Return [X, Y] of the center of cell containing provided text 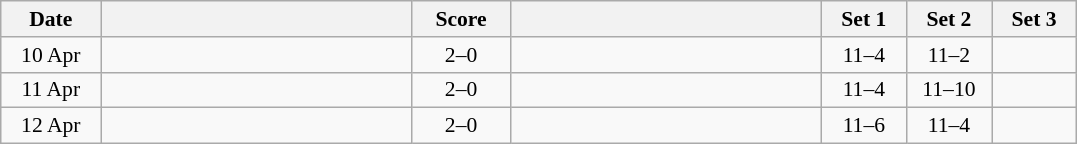
Set 2 [948, 19]
Set 3 [1034, 19]
11 Apr [51, 90]
11–6 [864, 126]
10 Apr [51, 55]
11–2 [948, 55]
Date [51, 19]
Score [461, 19]
Set 1 [864, 19]
11–10 [948, 90]
12 Apr [51, 126]
